Detect which cell encompasses the target text, then output its (x, y) center coordinate. 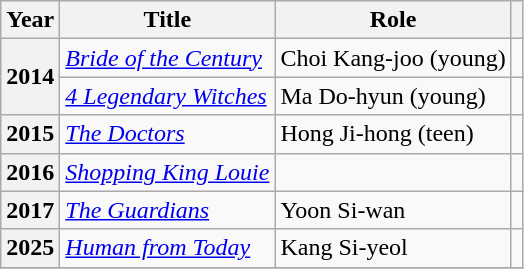
Choi Kang-joo (young) (393, 58)
Yoon Si-wan (393, 210)
Role (393, 20)
The Guardians (168, 210)
Bride of the Century (168, 58)
2016 (30, 172)
Shopping King Louie (168, 172)
2015 (30, 134)
Hong Ji-hong (teen) (393, 134)
2014 (30, 77)
Title (168, 20)
Kang Si-yeol (393, 248)
Year (30, 20)
4 Legendary Witches (168, 96)
Ma Do-hyun (young) (393, 96)
2017 (30, 210)
The Doctors (168, 134)
Human from Today (168, 248)
2025 (30, 248)
